Return the (X, Y) coordinate for the center point of the cell that contains the specified text.  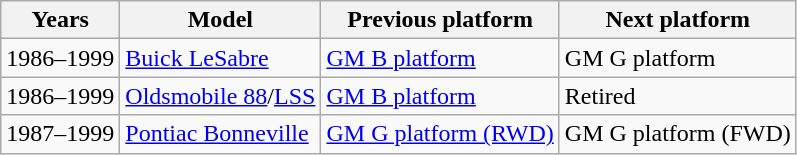
Next platform (678, 20)
Retired (678, 96)
Model (220, 20)
GM G platform (678, 58)
Years (60, 20)
GM G platform (RWD) (440, 134)
1987–1999 (60, 134)
Pontiac Bonneville (220, 134)
GM G platform (FWD) (678, 134)
Oldsmobile 88/LSS (220, 96)
Previous platform (440, 20)
Buick LeSabre (220, 58)
